Locate the cell with the specified text and output its [x, y] center coordinate. 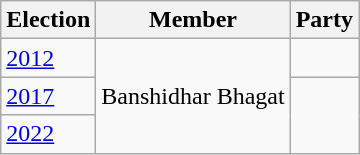
2017 [48, 96]
Party [324, 20]
2022 [48, 134]
Member [193, 20]
Election [48, 20]
2012 [48, 58]
Banshidhar Bhagat [193, 96]
